From the cell containing the given text, extract its center point as [X, Y] coordinate. 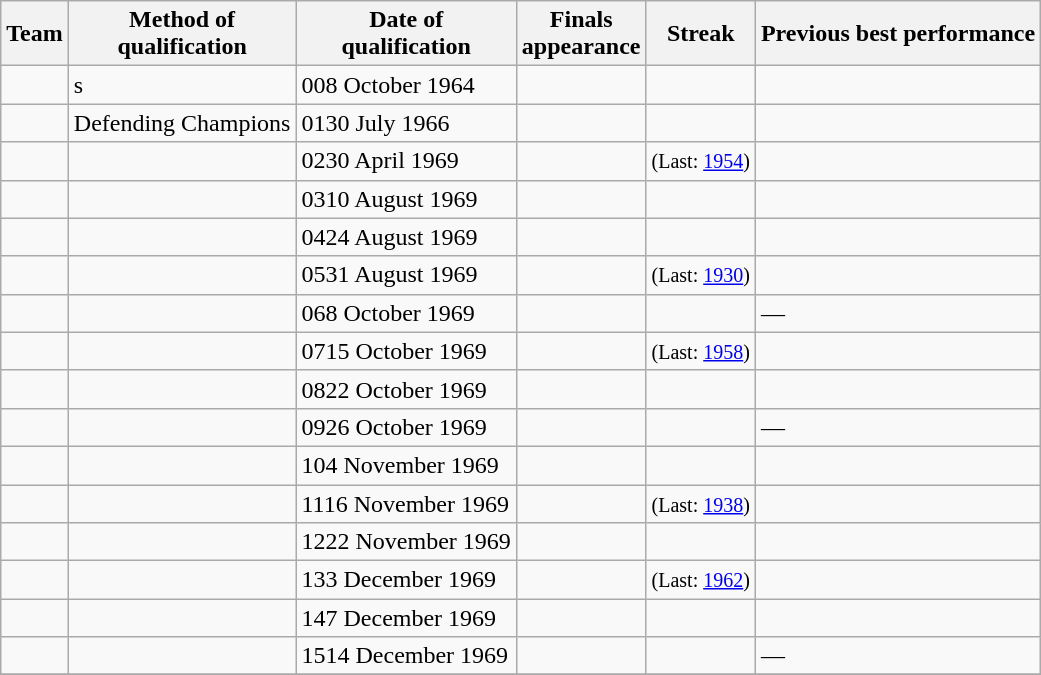
1222 November 1969 [406, 542]
Date ofqualification [406, 34]
0424 August 1969 [406, 237]
147 December 1969 [406, 618]
1514 December 1969 [406, 656]
s [182, 85]
1116 November 1969 [406, 503]
Previous best performance [898, 34]
008 October 1964 [406, 85]
(Last: 1962) [700, 580]
Team [35, 34]
Finalsappearance [581, 34]
133 December 1969 [406, 580]
0531 August 1969 [406, 275]
Streak [700, 34]
(Last: 1938) [700, 503]
0230 April 1969 [406, 161]
(Last: 1954) [700, 161]
0130 July 1966 [406, 123]
0715 October 1969 [406, 351]
104 November 1969 [406, 465]
Method ofqualification [182, 34]
0310 August 1969 [406, 199]
068 October 1969 [406, 313]
(Last: 1930) [700, 275]
0926 October 1969 [406, 427]
(Last: 1958) [700, 351]
Defending Champions [182, 123]
0822 October 1969 [406, 389]
